Detect which cell encompasses the target text, then output its (X, Y) center coordinate. 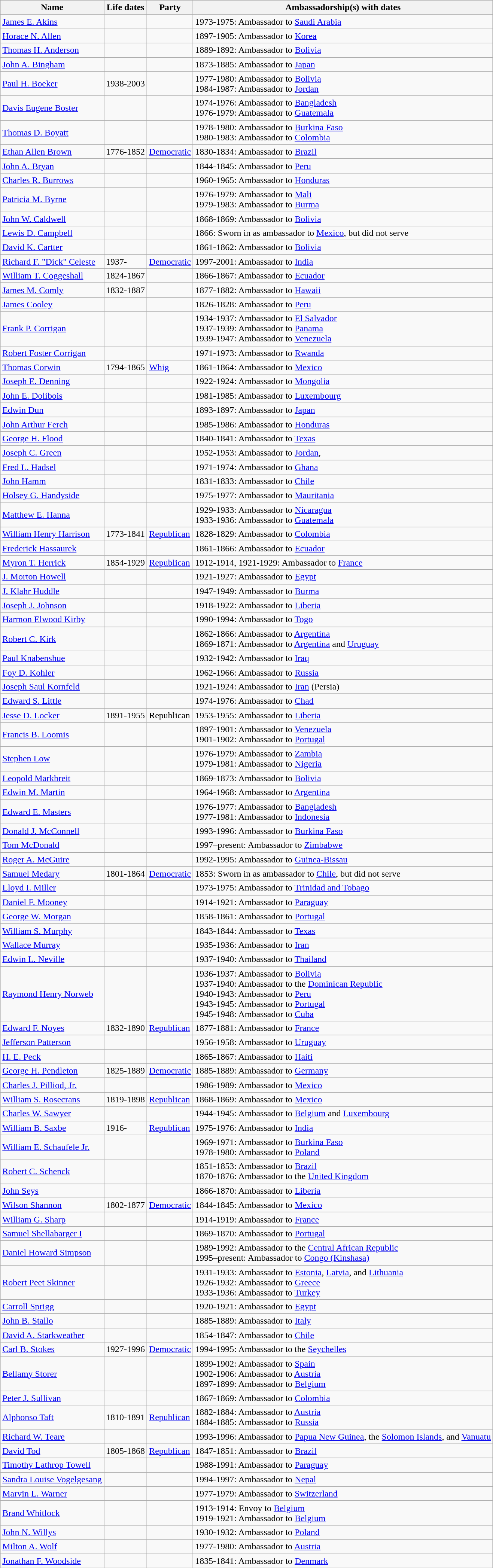
1866-1867: Ambassador to Ecuador (343, 276)
Joseph E. Denning (52, 381)
1971-1974: Ambassador to Ghana (343, 467)
Edwin M. Martin (52, 792)
Roger A. McGuire (52, 859)
1920-1921: Ambassador to Egypt (343, 1307)
Tom McDonald (52, 845)
1952-1953: Ambassador to Jordan, (343, 453)
1975-1976: Ambassador to India (343, 1128)
1885-1889: Ambassador to Italy (343, 1321)
1847-1851: Ambassador to Brazil (343, 1451)
1934-1937: Ambassador to El Salvador1937-1939: Ambassador to Panama1939-1947: Ambassador to Venezuela (343, 329)
1805-1868 (126, 1451)
Timothy Lathrop Towell (52, 1465)
Frank P. Corrigan (52, 329)
1853: Sworn in as ambassador to Chile, but did not serve (343, 874)
Charles J. Pilliod, Jr. (52, 1085)
1794-1865 (126, 367)
1873-1885: Ambassador to Japan (343, 64)
Robert Peet Skinner (52, 1282)
Ambassadorship(s) with dates (343, 7)
1868-1869: Ambassador to Bolivia (343, 219)
John Seys (52, 1191)
Frederick Hassaurek (52, 548)
John Arthur Ferch (52, 424)
1953-1955: Ambassador to Liberia (343, 715)
1869-1870: Ambassador to Portugal (343, 1233)
1866: Sworn in as ambassador to Mexico, but did not serve (343, 233)
Bellamy Storer (52, 1374)
1973-1975: Ambassador to Trinidad and Tobago (343, 888)
David A. Starkweather (52, 1335)
1840-1841: Ambassador to Texas (343, 438)
Life dates (126, 7)
James Cooley (52, 304)
1977-1980: Ambassador to Bolivia 1984-1987: Ambassador to Jordan (343, 84)
1997-2001: Ambassador to India (343, 262)
1844-1845: Ambassador to Mexico (343, 1205)
1868-1869: Ambassador to Mexico (343, 1099)
1824-1867 (126, 276)
William T. Coggeshall (52, 276)
1897-1901: Ambassador to Venezuela1901-1902: Ambassador to Portugal (343, 734)
1918-1922: Ambassador to Liberia (343, 605)
Edward E. Masters (52, 812)
William S. Murphy (52, 931)
David K. Cartter (52, 247)
1889-1892: Ambassador to Bolivia (343, 50)
1974-1976: Ambassador to Bangladesh1976-1979: Ambassador to Guatemala (343, 108)
William G. Sharp (52, 1219)
David Tod (52, 1451)
Paul H. Boeker (52, 84)
Joseph C. Green (52, 453)
1989-1992: Ambassador to the Central African Republic1995–present: Ambassador to Congo (Kinshasa) (343, 1252)
1997–present: Ambassador to Zimbabwe (343, 845)
1976-1979: Ambassador to Zambia1979-1981: Ambassador to Nigeria (343, 759)
1921-1924: Ambassador to Iran (Persia) (343, 686)
1861-1864: Ambassador to Mexico (343, 367)
Patricia M. Byrne (52, 199)
1914-1919: Ambassador to France (343, 1219)
1882-1884: Ambassador to Austria1884-1885: Ambassador to Russia (343, 1417)
Robert Foster Corrigan (52, 353)
1976-1977: Ambassador to Bangladesh1977-1981: Ambassador to Indonesia (343, 812)
George W. Morgan (52, 916)
1897-1905: Ambassador to Korea (343, 36)
1921-1927: Ambassador to Egypt (343, 577)
1899-1902: Ambassador to Spain1902-1906: Ambassador to Austria1897-1899: Ambassador to Belgium (343, 1374)
1993-1996: Ambassador to Burkina Faso (343, 831)
Jonathan F. Woodside (52, 1561)
1985-1986: Ambassador to Honduras (343, 424)
Paul Knabenshue (52, 658)
1831-1833: Ambassador to Chile (343, 481)
1866-1870: Ambassador to Liberia (343, 1191)
1819-1898 (126, 1099)
1835-1841: Ambassador to Denmark (343, 1561)
1914-1921: Ambassador to Paraguay (343, 902)
Fred L. Hadsel (52, 467)
1854-1847: Ambassador to Chile (343, 1335)
1854-1929 (126, 563)
Myron T. Herrick (52, 563)
Whig (170, 367)
Wallace Murray (52, 945)
1932-1942: Ambassador to Iraq (343, 658)
John B. Stallo (52, 1321)
George H. Pendleton (52, 1071)
John A. Bryan (52, 166)
1832-1890 (126, 1028)
James E. Akins (52, 22)
Thomas Corwin (52, 367)
Joseph Saul Kornfeld (52, 686)
Richard F. "Dick" Celeste (52, 262)
1844-1845: Ambassador to Peru (343, 166)
Party (170, 7)
1931-1933: Ambassador to Estonia, Latvia, and Lithuania1926-1932: Ambassador to Greece1933-1936: Ambassador to Turkey (343, 1282)
1992-1995: Ambassador to Guinea-Bissau (343, 859)
1993-1996: Ambassador to Papua New Guinea, the Solomon Islands, and Vanuatu (343, 1437)
Edwin L. Neville (52, 959)
Lewis D. Campbell (52, 233)
Horace N. Allen (52, 36)
1964-1968: Ambassador to Argentina (343, 792)
Donald J. McConnell (52, 831)
1927-1996 (126, 1349)
1977-1980: Ambassador to Austria (343, 1546)
1971-1973: Ambassador to Rwanda (343, 353)
1877-1882: Ambassador to Hawaii (343, 290)
1802-1877 (126, 1205)
1962-1966: Ambassador to Russia (343, 672)
John W. Caldwell (52, 219)
1956-1958: Ambassador to Uruguay (343, 1042)
Thomas D. Boyatt (52, 133)
Edwin Dun (52, 410)
Leopold Markbreit (52, 778)
Peter J. Sullivan (52, 1398)
1858-1861: Ambassador to Portugal (343, 916)
1977-1979: Ambassador to Switzerland (343, 1494)
1929-1933: Ambassador to Nicaragua1933-1936: Ambassador to Guatemala (343, 515)
1861-1862: Ambassador to Bolivia (343, 247)
1947-1949: Ambassador to Burma (343, 591)
1877-1881: Ambassador to France (343, 1028)
1832-1887 (126, 290)
Charles W. Sawyer (52, 1114)
William S. Rosecrans (52, 1099)
1913-1914: Envoy to Belgium1919-1921: Ambassador to Belgium (343, 1513)
1810-1891 (126, 1417)
1988-1991: Ambassador to Paraguay (343, 1465)
1893-1897: Ambassador to Japan (343, 410)
J. Klahr Huddle (52, 591)
1973-1975: Ambassador to Saudi Arabia (343, 22)
1801-1864 (126, 874)
J. Morton Howell (52, 577)
1865-1867: Ambassador to Haiti (343, 1057)
Edward F. Noyes (52, 1028)
1861-1866: Ambassador to Ecuador (343, 548)
Holsey G. Handyside (52, 496)
1994-1997: Ambassador to Nepal (343, 1479)
Sandra Louise Vogelgesang (52, 1479)
Stephen Low (52, 759)
1937-1940: Ambassador to Thailand (343, 959)
Jesse D. Locker (52, 715)
Francis B. Loomis (52, 734)
1862-1866: Ambassador to Argentina1869-1871: Ambassador to Argentina and Uruguay (343, 639)
James M. Comly (52, 290)
1994-1995: Ambassador to the Seychelles (343, 1349)
George H. Flood (52, 438)
Marvin L. Warner (52, 1494)
Raymond Henry Norweb (52, 994)
1867-1869: Ambassador to Colombia (343, 1398)
Joseph J. Johnson (52, 605)
Brand Whitlock (52, 1513)
William B. Saxbe (52, 1128)
1930-1932: Ambassador to Poland (343, 1532)
Milton A. Wolf (52, 1546)
1912-1914, 1921-1929: Ambassador to France (343, 563)
1885-1889: Ambassador to Germany (343, 1071)
Wilson Shannon (52, 1205)
Lloyd I. Miller (52, 888)
Matthew E. Hanna (52, 515)
Robert C. Kirk (52, 639)
Alphonso Taft (52, 1417)
1975-1977: Ambassador to Mauritania (343, 496)
1935-1936: Ambassador to Iran (343, 945)
Edward S. Little (52, 701)
1981-1985: Ambassador to Luxembourg (343, 396)
Charles R. Burrows (52, 180)
John A. Bingham (52, 64)
1825-1889 (126, 1071)
1891-1955 (126, 715)
Daniel F. Mooney (52, 902)
Carroll Sprigg (52, 1307)
Carl B. Stokes (52, 1349)
Robert C. Schenck (52, 1172)
Thomas H. Anderson (52, 50)
John Hamm (52, 481)
1978-1980: Ambassador to Burkina Faso1980-1983: Ambassador to Colombia (343, 133)
Foy D. Kohler (52, 672)
1990-1994: Ambassador to Togo (343, 619)
Samuel Shellabarger I (52, 1233)
1974-1976: Ambassador to Chad (343, 701)
1916- (126, 1128)
John N. Willys (52, 1532)
1843-1844: Ambassador to Texas (343, 931)
Harmon Elwood Kirby (52, 619)
1826-1828: Ambassador to Peru (343, 304)
1922-1924: Ambassador to Mongolia (343, 381)
1937- (126, 262)
1976-1979: Ambassador to Mali1979-1983: Ambassador to Burma (343, 199)
1969-1971: Ambassador to Burkina Faso1978-1980: Ambassador to Poland (343, 1147)
1986-1989: Ambassador to Mexico (343, 1085)
Richard W. Teare (52, 1437)
1776-1852 (126, 152)
1944-1945: Ambassador to Belgium and Luxembourg (343, 1114)
Samuel Medary (52, 874)
Davis Eugene Boster (52, 108)
1851-1853: Ambassador to Brazil1870-1876: Ambassador to the United Kingdom (343, 1172)
1938-2003 (126, 84)
William E. Schaufele Jr. (52, 1147)
1960-1965: Ambassador to Honduras (343, 180)
Ethan Allen Brown (52, 152)
H. E. Peck (52, 1057)
1869-1873: Ambassador to Bolivia (343, 778)
1773-1841 (126, 534)
Daniel Howard Simpson (52, 1252)
John E. Dolibois (52, 396)
Jefferson Patterson (52, 1042)
1828-1829: Ambassador to Colombia (343, 534)
1830-1834: Ambassador to Brazil (343, 152)
Name (52, 7)
William Henry Harrison (52, 534)
